Find where the given text appears and provide that cell's center as (x, y) coordinate. 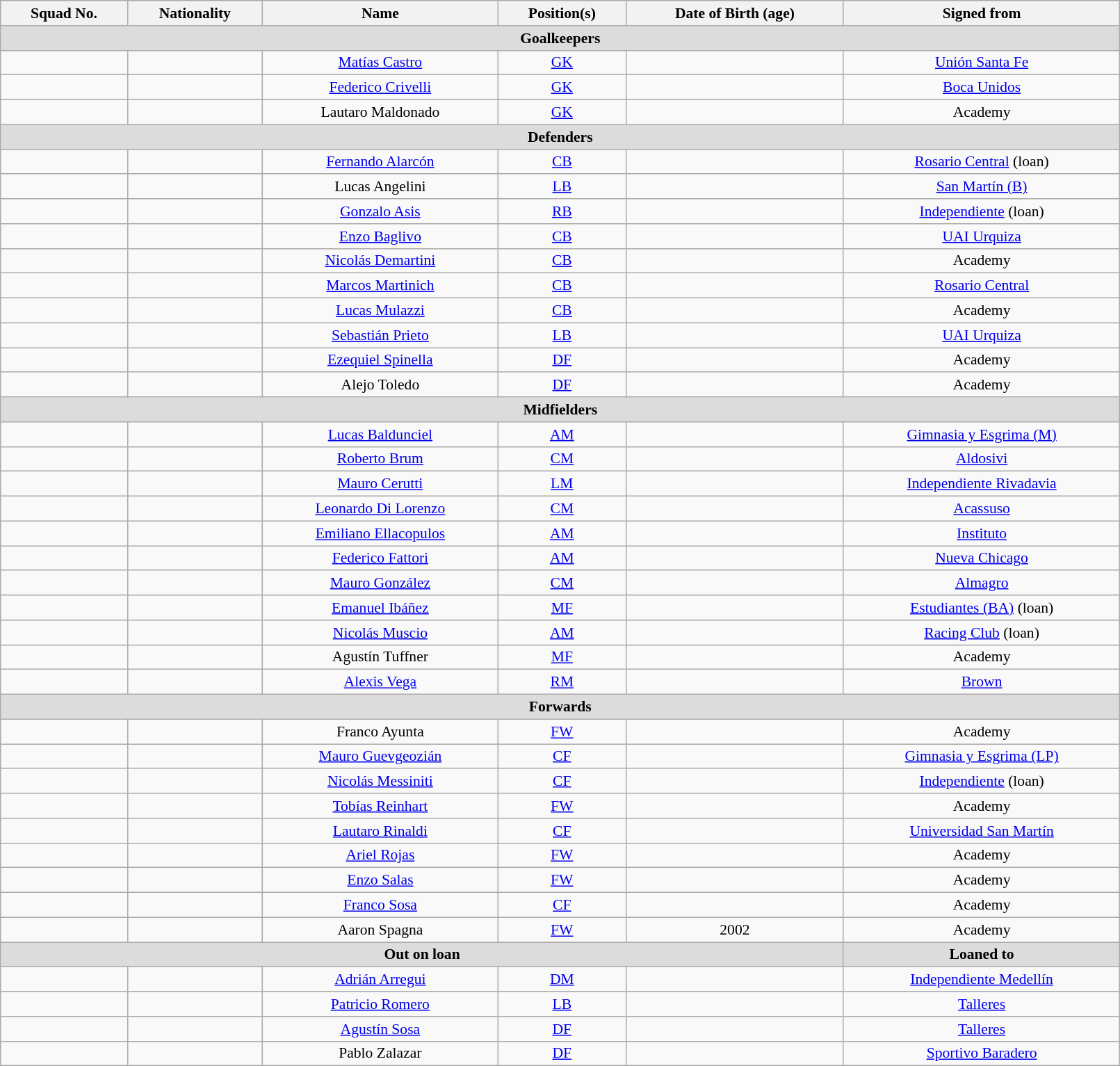
Signed from (982, 13)
Rosario Central (loan) (982, 162)
Almagro (982, 583)
LM (562, 484)
DM (562, 980)
Franco Ayunta (381, 732)
Ezequiel Spinella (381, 360)
Rosario Central (982, 286)
Midfielders (560, 410)
Position(s) (562, 13)
Gonzalo Asis (381, 211)
Date of Birth (age) (734, 13)
Roberto Brum (381, 459)
Racing Club (loan) (982, 633)
Aldosivi (982, 459)
Fernando Alarcón (381, 162)
Franco Sosa (381, 905)
Mauro González (381, 583)
Out on loan (423, 955)
Boca Unidos (982, 88)
Alejo Toledo (381, 385)
Goalkeepers (560, 38)
Federico Crivelli (381, 88)
Forwards (560, 707)
Emanuel Ibáñez (381, 608)
Independiente Rivadavia (982, 484)
Sportivo Baradero (982, 1053)
Name (381, 13)
Matías Castro (381, 63)
RM (562, 682)
Lautaro Maldonado (381, 113)
San Martín (B) (982, 187)
Alexis Vega (381, 682)
Nationality (195, 13)
Patricio Romero (381, 1004)
Universidad San Martín (982, 831)
Ariel Rojas (381, 855)
Pablo Zalazar (381, 1053)
Enzo Baglivo (381, 236)
Marcos Martinich (381, 286)
Adrián Arregui (381, 980)
Sebastián Prieto (381, 335)
Nueva Chicago (982, 558)
Lautaro Rinaldi (381, 831)
Nicolás Messiniti (381, 782)
Emiliano Ellacopulos (381, 533)
Tobías Reinhart (381, 806)
Brown (982, 682)
Federico Fattori (381, 558)
Agustín Tuffner (381, 657)
Aaron Spagna (381, 930)
Estudiantes (BA) (loan) (982, 608)
Agustín Sosa (381, 1029)
Squad No. (64, 13)
Lucas Angelini (381, 187)
Unión Santa Fe (982, 63)
Loaned to (982, 955)
Gimnasia y Esgrima (LP) (982, 757)
Gimnasia y Esgrima (M) (982, 435)
Independiente Medellín (982, 980)
Mauro Guevgeozián (381, 757)
Leonardo Di Lorenzo (381, 509)
Instituto (982, 533)
Lucas Baldunciel (381, 435)
Mauro Cerutti (381, 484)
Nicolás Demartini (381, 261)
Nicolás Muscio (381, 633)
2002 (734, 930)
Acassuso (982, 509)
RB (562, 211)
Defenders (560, 137)
Lucas Mulazzi (381, 311)
Enzo Salas (381, 880)
